Capture the cell that displays the provided text and extract its (X, Y) central coordinate. 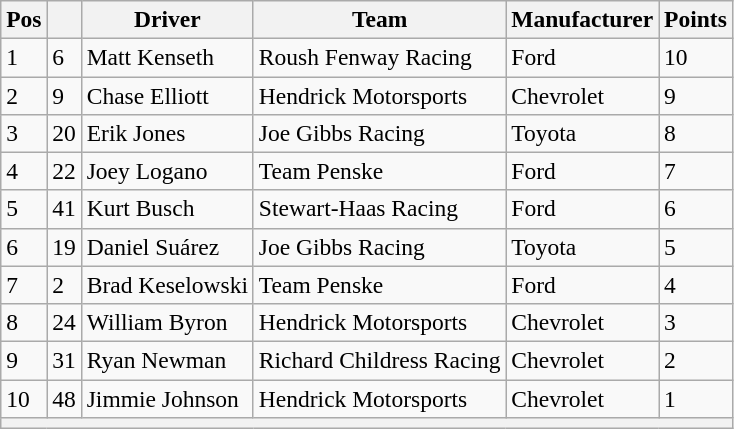
41 (64, 209)
Stewart-Haas Racing (379, 209)
Matt Kenseth (167, 57)
Chase Elliott (167, 95)
Erik Jones (167, 133)
Driver (167, 19)
Pos (24, 19)
Joey Logano (167, 171)
Points (696, 19)
Brad Keselowski (167, 285)
31 (64, 360)
Jimmie Johnson (167, 398)
Ryan Newman (167, 360)
Daniel Suárez (167, 247)
William Byron (167, 322)
Roush Fenway Racing (379, 57)
20 (64, 133)
22 (64, 171)
Manufacturer (582, 19)
19 (64, 247)
Kurt Busch (167, 209)
Team (379, 19)
Richard Childress Racing (379, 360)
24 (64, 322)
48 (64, 398)
